Return (x, y) of the center of cell containing provided text 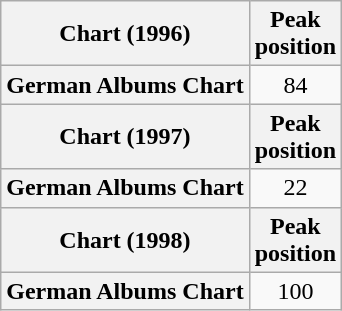
Chart (1996) (125, 34)
100 (295, 291)
22 (295, 188)
84 (295, 85)
Chart (1998) (125, 240)
Chart (1997) (125, 136)
